Detect which cell encompasses the target text, then output its (X, Y) center coordinate. 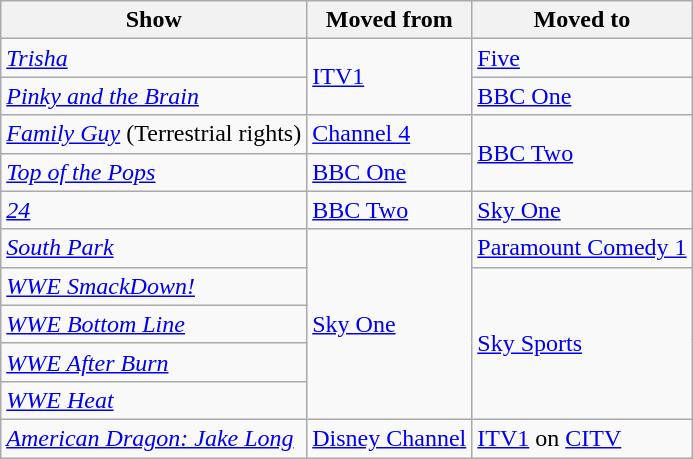
WWE SmackDown! (154, 286)
Moved to (582, 20)
Channel 4 (390, 134)
Show (154, 20)
24 (154, 210)
Paramount Comedy 1 (582, 248)
ITV1 on CITV (582, 438)
Five (582, 58)
WWE After Burn (154, 362)
Pinky and the Brain (154, 96)
South Park (154, 248)
WWE Bottom Line (154, 324)
ITV1 (390, 77)
American Dragon: Jake Long (154, 438)
WWE Heat (154, 400)
Sky Sports (582, 343)
Trisha (154, 58)
Top of the Pops (154, 172)
Disney Channel (390, 438)
Moved from (390, 20)
Family Guy (Terrestrial rights) (154, 134)
